Capture the cell that displays the provided text and extract its [X, Y] central coordinate. 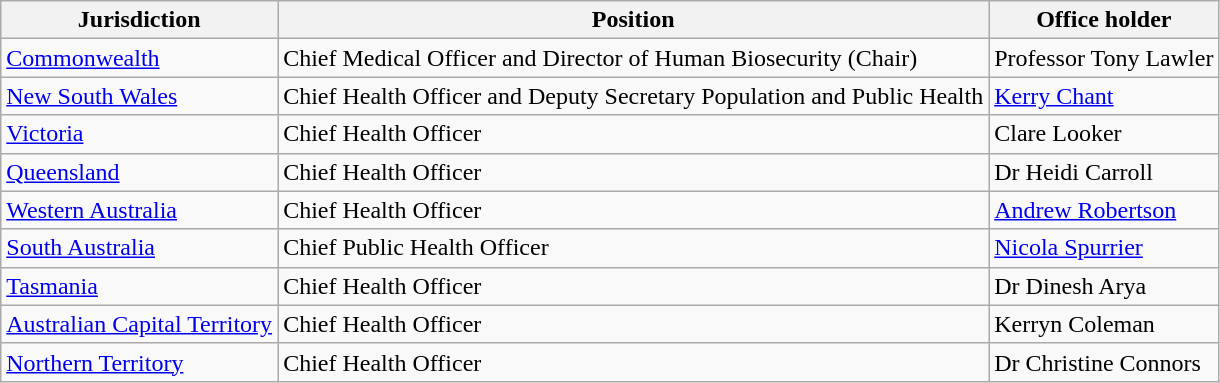
Tasmania [140, 286]
Commonwealth [140, 58]
Dr Heidi Carroll [1104, 172]
South Australia [140, 248]
Kerryn Coleman [1104, 324]
Queensland [140, 172]
Kerry Chant [1104, 96]
Chief Health Officer and Deputy Secretary Population and Public Health [634, 96]
Dr Christine Connors [1104, 362]
Position [634, 20]
Jurisdiction [140, 20]
Professor Tony Lawler [1104, 58]
New South Wales [140, 96]
Chief Medical Officer and Director of Human Biosecurity (Chair) [634, 58]
Nicola Spurrier [1104, 248]
Dr Dinesh Arya [1104, 286]
Andrew Robertson [1104, 210]
Western Australia [140, 210]
Office holder [1104, 20]
Australian Capital Territory [140, 324]
Northern Territory [140, 362]
Clare Looker [1104, 134]
Chief Public Health Officer [634, 248]
Victoria [140, 134]
